Search for the cell housing the specified text and yield its [x, y] center coordinate. 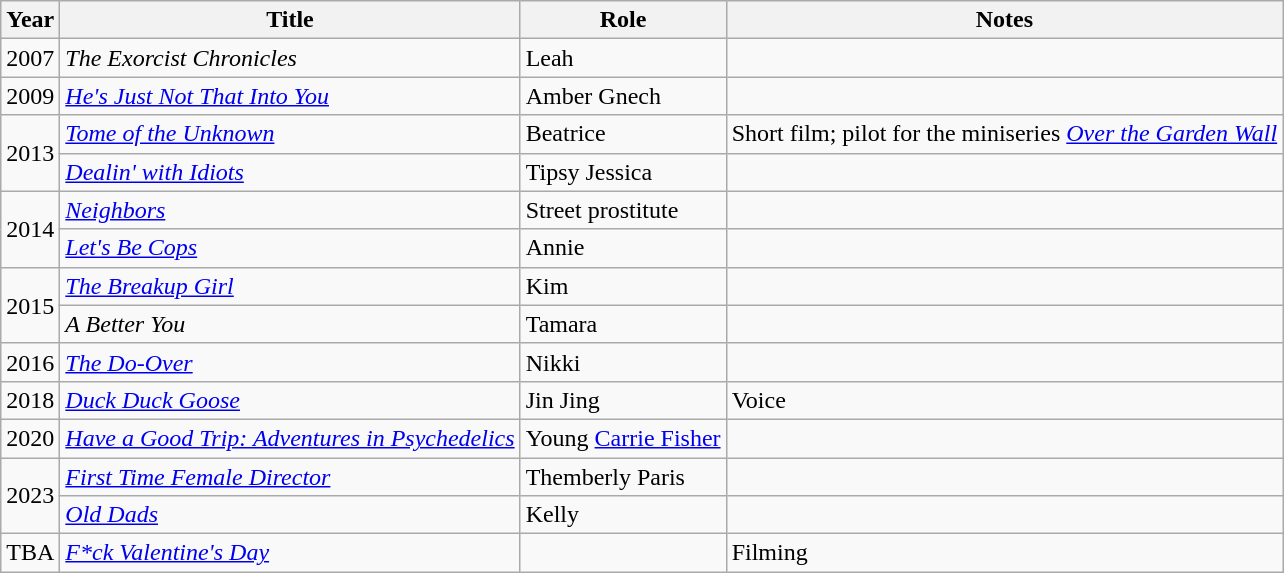
Voice [1004, 400]
2009 [30, 96]
Beatrice [623, 134]
Tamara [623, 324]
2007 [30, 58]
Tome of the Unknown [290, 134]
2013 [30, 153]
Filming [1004, 553]
2014 [30, 229]
2020 [30, 438]
The Do-Over [290, 362]
Year [30, 20]
Leah [623, 58]
2016 [30, 362]
A Better You [290, 324]
Jin Jing [623, 400]
Notes [1004, 20]
Tipsy Jessica [623, 172]
He's Just Not That Into You [290, 96]
The Breakup Girl [290, 286]
First Time Female Director [290, 477]
Neighbors [290, 210]
Role [623, 20]
Short film; pilot for the miniseries Over the Garden Wall [1004, 134]
Kim [623, 286]
Let's Be Cops [290, 248]
Nikki [623, 362]
Young Carrie Fisher [623, 438]
2023 [30, 496]
Have a Good Trip: Adventures in Psychedelics [290, 438]
F*ck Valentine's Day [290, 553]
The Exorcist Chronicles [290, 58]
2015 [30, 305]
Annie [623, 248]
Amber Gnech [623, 96]
TBA [30, 553]
Title [290, 20]
Street prostitute [623, 210]
Duck Duck Goose [290, 400]
Kelly [623, 515]
Dealin' with Idiots [290, 172]
2018 [30, 400]
Themberly Paris [623, 477]
Old Dads [290, 515]
